Scan for the cell matching the given text and deliver its (X, Y) coordinate at center. 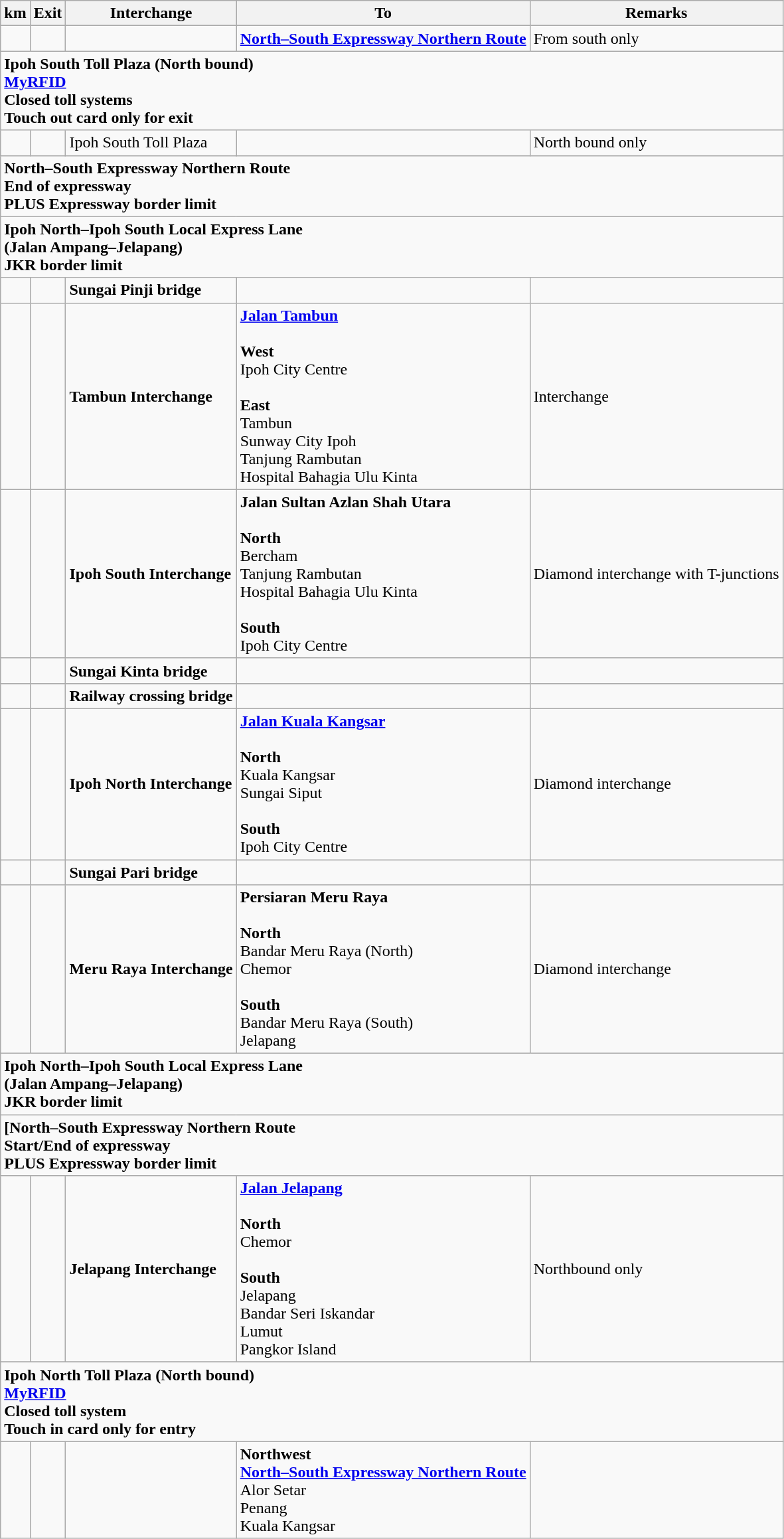
Jalan Sultan Azlan Shah UtaraNorthBerchamTanjung RambutanHospital Bahagia Ulu Kinta South Ipoh City Centre (383, 574)
North–South Expressway Northern RouteEnd of expresswayPLUS Expressway border limit (392, 186)
North–South Expressway Northern Route (383, 39)
Jalan Kuala KangsarNorth Kuala Kangsar Sungai SiputSouth Ipoh City Centre (383, 783)
From south only (656, 39)
[North–South Expressway Northern RouteStart/End of expresswayPLUS Expressway border limit (392, 1145)
Jalan JelapangNorthChemorSouth JelapangBandar Seri IskandarLumutPangkor Island (383, 1269)
Railway crossing bridge (151, 696)
Ipoh South Interchange (151, 574)
Remarks (656, 13)
North bound only (656, 143)
Sungai Pari bridge (151, 872)
Persiaran Meru RayaNorthBandar Meru Raya (North)ChemorSouth Bandar Meru Raya (South)Jelapang (383, 969)
Sungai Kinta bridge (151, 671)
Ipoh South Toll Plaza (North bound) MyRFID Closed toll systemsTouch out card only for exit (392, 90)
Ipoh North Toll Plaza (North bound) MyRFIDClosed toll systemTouch in card only for entry (392, 1402)
Northwest North–South Expressway Northern RouteAlor SetarPenangKuala Kangsar (383, 1490)
Jalan TambunWestIpoh City CentreEastTambunSunway City IpohTanjung RambutanHospital Bahagia Ulu Kinta (383, 396)
Northbound only (656, 1269)
To (383, 13)
Exit (48, 13)
km (15, 13)
Jelapang Interchange (151, 1269)
Meru Raya Interchange (151, 969)
Diamond interchange with T-junctions (656, 574)
Ipoh North Interchange (151, 783)
Tambun Interchange (151, 396)
Ipoh South Toll Plaza (151, 143)
Sungai Pinji bridge (151, 290)
